Identify which cell holds the provided text, then report its (X, Y) central coordinate. 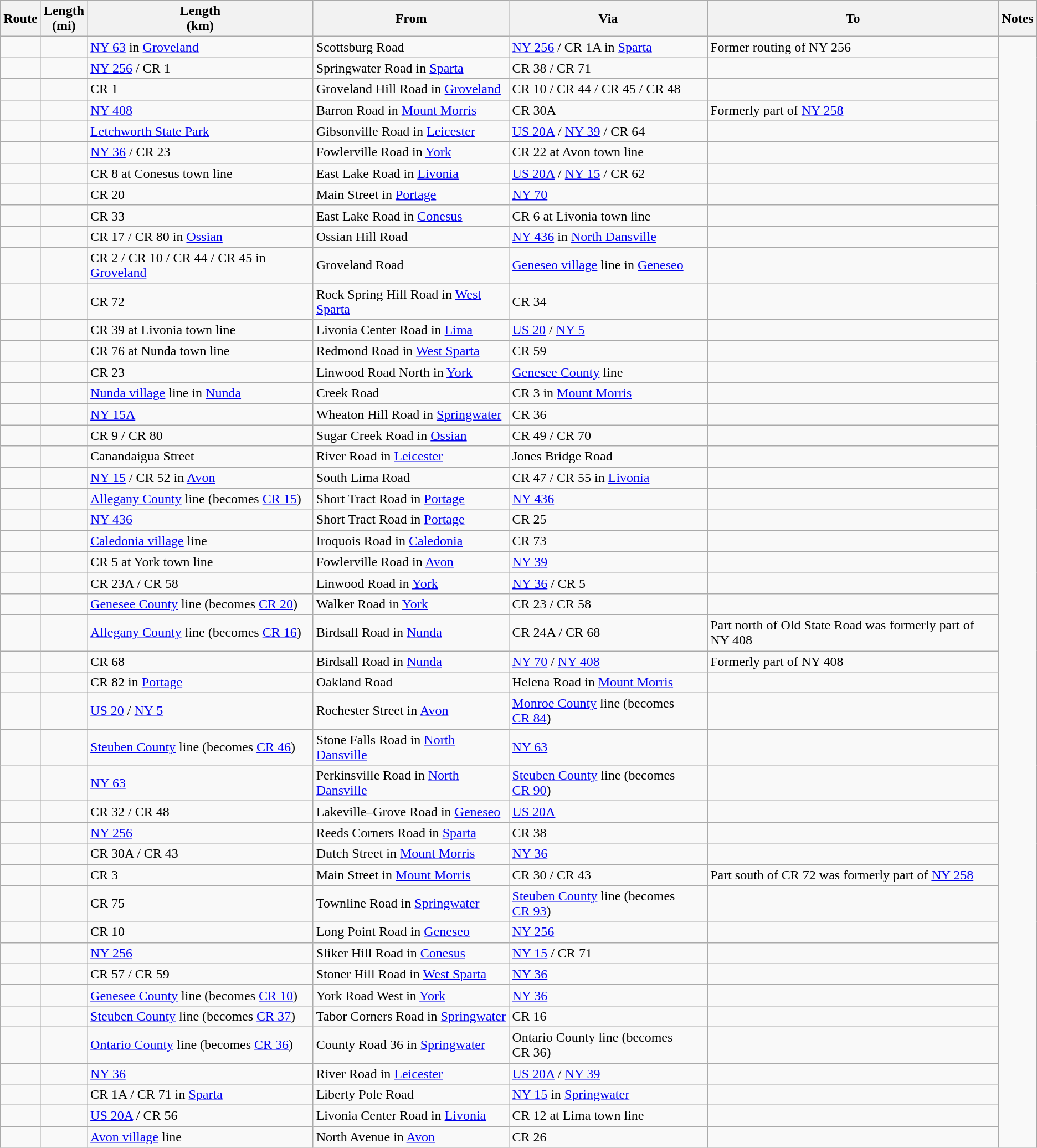
Genesee County line (becomes CR 20) (201, 604)
Letchworth State Park (201, 131)
NY 15 / CR 52 in Avon (201, 478)
NY 408 (201, 110)
Iroquois Road in Caledonia (411, 541)
CR 47 / CR 55 in Livonia (608, 478)
Wheaton Hill Road in Springwater (411, 414)
CR 59 (608, 351)
CR 30 / CR 43 (608, 875)
CR 8 at Conesus town line (201, 173)
Groveland Hill Road in Groveland (411, 89)
NY 70 / NY 408 (608, 661)
To (853, 19)
Part south of CR 72 was formerly part of NY 258 (853, 875)
Genesee County line (608, 372)
Rock Spring Hill Road in West Sparta (411, 301)
Via (608, 19)
CR 25 (608, 520)
NY 256 / CR 1 (201, 68)
Lakeville–Grove Road in Geneseo (411, 812)
NY 63 in Groveland (201, 47)
CR 3 in Mount Morris (608, 393)
Oakland Road (411, 683)
US 20A / NY 15 / CR 62 (608, 173)
CR 22 at Avon town line (608, 152)
Fowlerville Road in York (411, 152)
CR 76 at Nunda town line (201, 351)
CR 34 (608, 301)
Nunda village line in Nunda (201, 393)
CR 3 (201, 875)
Length(mi) (64, 19)
Steuben County line (becomes CR 37) (201, 1016)
Steuben County line (becomes CR 46) (201, 747)
Steuben County line (becomes CR 93) (608, 903)
CR 57 / CR 59 (201, 974)
Perkinsville Road in North Dansville (411, 783)
NY 36 / CR 23 (201, 152)
Allegany County line (becomes CR 15) (201, 499)
CR 73 (608, 541)
CR 36 (608, 414)
Helena Road in Mount Morris (608, 683)
Liberty Pole Road (411, 1095)
East Lake Road in Conesus (411, 216)
Part north of Old State Road was formerly part of NY 408 (853, 633)
NY 36 / CR 5 (608, 583)
CR 9 / CR 80 (201, 435)
CR 82 in Portage (201, 683)
CR 30A (608, 110)
Jones Bridge Road (608, 457)
Linwood Road North in York (411, 372)
US 20A / NY 39 (608, 1073)
NY 39 (608, 562)
Livonia Center Road in Livonia (411, 1116)
CR 39 at Livonia town line (201, 330)
CR 38 (608, 833)
Stone Falls Road in North Dansville (411, 747)
Sliker Hill Road in Conesus (411, 953)
Reeds Corners Road in Sparta (411, 833)
From (411, 19)
CR 1 (201, 89)
Avon village line (201, 1137)
NY 15A (201, 414)
Gibsonville Road in Leicester (411, 131)
Formerly part of NY 408 (853, 661)
US 20A / CR 56 (201, 1116)
Sugar Creek Road in Ossian (411, 435)
US 20A (608, 812)
Scottsburg Road (411, 47)
CR 24A / CR 68 (608, 633)
CR 2 / CR 10 / CR 44 / CR 45 in Groveland (201, 265)
Steuben County line (becomes CR 90) (608, 783)
Springwater Road in Sparta (411, 68)
US 20A / NY 39 / CR 64 (608, 131)
CR 26 (608, 1137)
CR 33 (201, 216)
CR 5 at York town line (201, 562)
Genesee County line (becomes CR 10) (201, 995)
CR 10 (201, 932)
Creek Road (411, 393)
CR 23A / CR 58 (201, 583)
Townline Road in Springwater (411, 903)
Groveland Road (411, 265)
CR 49 / CR 70 (608, 435)
CR 23 / CR 58 (608, 604)
Former routing of NY 256 (853, 47)
CR 6 at Livonia town line (608, 216)
Rochester Street in Avon (411, 711)
Formerly part of NY 258 (853, 110)
Allegany County line (becomes CR 16) (201, 633)
Caledonia village line (201, 541)
Barron Road in Mount Morris (411, 110)
South Lima Road (411, 478)
Length(km) (201, 19)
Dutch Street in Mount Morris (411, 854)
CR 72 (201, 301)
Geneseo village line in Geneseo (608, 265)
NY 15 / CR 71 (608, 953)
Linwood Road in York (411, 583)
CR 1A / CR 71 in Sparta (201, 1095)
CR 68 (201, 661)
Long Point Road in Geneseo (411, 932)
Route (20, 19)
NY 15 in Springwater (608, 1095)
Main Street in Portage (411, 194)
Canandaigua Street (201, 457)
Walker Road in York (411, 604)
Stoner Hill Road in West Sparta (411, 974)
Fowlerville Road in Avon (411, 562)
CR 17 / CR 80 in Ossian (201, 237)
County Road 36 in Springwater (411, 1045)
CR 16 (608, 1016)
East Lake Road in Livonia (411, 173)
Tabor Corners Road in Springwater (411, 1016)
Ossian Hill Road (411, 237)
CR 23 (201, 372)
CR 32 / CR 48 (201, 812)
Monroe County line (becomes CR 84) (608, 711)
Notes (1018, 19)
York Road West in York (411, 995)
CR 75 (201, 903)
NY 70 (608, 194)
CR 20 (201, 194)
CR 12 at Lima town line (608, 1116)
Redmond Road in West Sparta (411, 351)
CR 30A / CR 43 (201, 854)
CR 10 / CR 44 / CR 45 / CR 48 (608, 89)
Main Street in Mount Morris (411, 875)
CR 38 / CR 71 (608, 68)
Livonia Center Road in Lima (411, 330)
NY 436 in North Dansville (608, 237)
NY 256 / CR 1A in Sparta (608, 47)
North Avenue in Avon (411, 1137)
